Scan for the cell matching the given text and deliver its (x, y) coordinate at center. 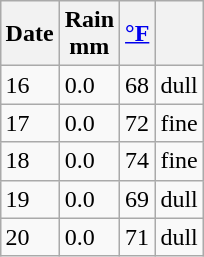
69 (138, 199)
19 (30, 199)
20 (30, 237)
72 (138, 123)
°F (138, 34)
16 (30, 85)
Date (30, 34)
71 (138, 237)
Rainmm (89, 34)
74 (138, 161)
18 (30, 161)
17 (30, 123)
68 (138, 85)
